Output the (x, y) coordinate of the center of the cell containing the given text.  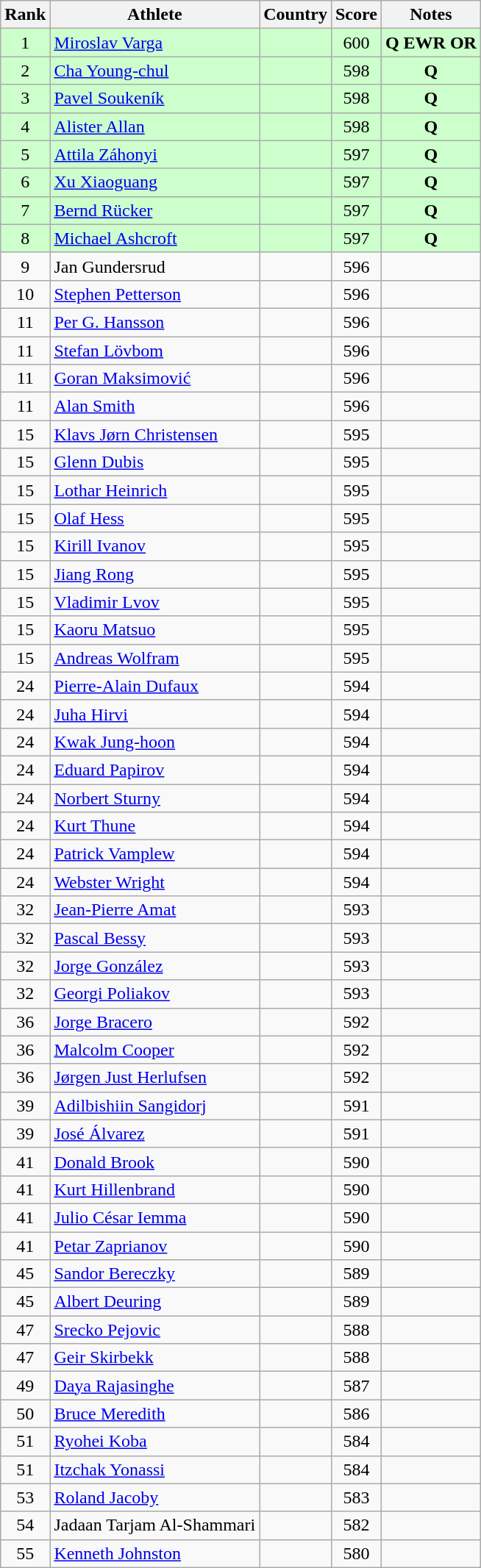
9 (25, 266)
6 (25, 182)
4 (25, 126)
587 (356, 1386)
Q EWR OR (431, 43)
Bernd Rücker (154, 210)
Adilbishiin Sangidorj (154, 1106)
Kurt Hillenbrand (154, 1189)
Miroslav Varga (154, 43)
1 (25, 43)
Patrick Vamplew (154, 854)
Michael Ashcroft (154, 238)
Petar Zaprianov (154, 1246)
49 (25, 1386)
Score (356, 15)
55 (25, 1553)
600 (356, 43)
Pierre-Alain Dufaux (154, 686)
54 (25, 1525)
Bruce Meredith (154, 1414)
Pavel Soukeník (154, 99)
3 (25, 99)
Country (296, 15)
Rank (25, 15)
Klavs Jørn Christensen (154, 434)
53 (25, 1497)
Geir Skirbekk (154, 1358)
5 (25, 154)
583 (356, 1497)
Alan Smith (154, 407)
Andreas Wolfram (154, 658)
Donald Brook (154, 1161)
582 (356, 1525)
Jiang Rong (154, 574)
10 (25, 294)
Ryohei Koba (154, 1442)
Jorge González (154, 966)
José Álvarez (154, 1134)
Glenn Dubis (154, 462)
Athlete (154, 15)
7 (25, 210)
Stefan Lövbom (154, 351)
Norbert Sturny (154, 798)
Eduard Papirov (154, 770)
Daya Rajasinghe (154, 1386)
50 (25, 1414)
Per G. Hansson (154, 322)
Kurt Thune (154, 826)
Xu Xiaoguang (154, 182)
Itzchak Yonassi (154, 1469)
Webster Wright (154, 882)
Kirill Ivanov (154, 546)
Pascal Bessy (154, 938)
Cha Young-chul (154, 71)
Olaf Hess (154, 518)
Srecko Pejovic (154, 1330)
Roland Jacoby (154, 1497)
Alister Allan (154, 126)
Lothar Heinrich (154, 490)
580 (356, 1553)
Sandor Bereczky (154, 1274)
Georgi Poliakov (154, 994)
Kwak Jung-hoon (154, 742)
Malcolm Cooper (154, 1050)
Julio César Iemma (154, 1217)
586 (356, 1414)
Jean-Pierre Amat (154, 910)
Kenneth Johnston (154, 1553)
Jadaan Tarjam Al-Shammari (154, 1525)
Stephen Petterson (154, 294)
Vladimir Lvov (154, 602)
Juha Hirvi (154, 714)
Attila Záhonyi (154, 154)
Goran Maksimović (154, 379)
Albert Deuring (154, 1302)
Jan Gundersrud (154, 266)
Jørgen Just Herlufsen (154, 1078)
Jorge Bracero (154, 1022)
2 (25, 71)
Notes (431, 15)
Kaoru Matsuo (154, 630)
8 (25, 238)
